Detect which cell encompasses the target text, then output its [x, y] center coordinate. 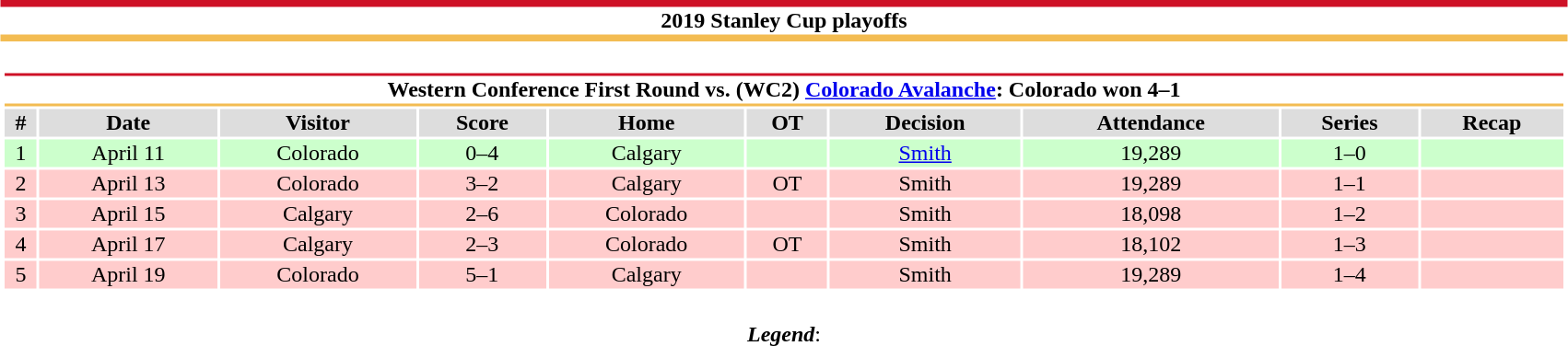
1–0 [1350, 154]
1–4 [1350, 275]
1–3 [1350, 244]
April 17 [129, 244]
Visitor [319, 122]
Score [482, 122]
Series [1350, 122]
2019 Stanley Cup playoffs [784, 20]
Recap [1492, 122]
3 [20, 214]
Decision [925, 122]
3–2 [482, 183]
2–3 [482, 244]
# [20, 122]
4 [20, 244]
April 11 [129, 154]
2–6 [482, 214]
April 19 [129, 275]
Western Conference First Round vs. (WC2) Colorado Avalanche: Colorado won 4–1 [783, 90]
Home [647, 122]
Attendance [1150, 122]
Date [129, 122]
18,102 [1150, 244]
5–1 [482, 275]
April 15 [129, 214]
1 [20, 154]
2 [20, 183]
18,098 [1150, 214]
0–4 [482, 154]
5 [20, 275]
1–1 [1350, 183]
1–2 [1350, 214]
April 13 [129, 183]
